Determine the (x, y) coordinate at the center of the cell enclosing the given text.  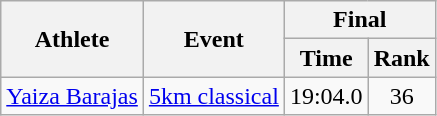
Event (214, 39)
Athlete (72, 39)
5km classical (214, 96)
Time (326, 58)
Yaiza Barajas (72, 96)
19:04.0 (326, 96)
Rank (402, 58)
Final (360, 20)
36 (402, 96)
